Return [X, Y] of the center of cell containing provided text 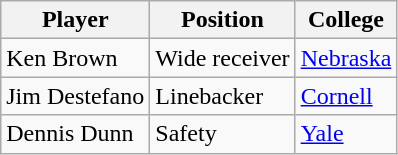
College [346, 20]
Jim Destefano [76, 96]
Player [76, 20]
Yale [346, 134]
Wide receiver [222, 58]
Cornell [346, 96]
Linebacker [222, 96]
Dennis Dunn [76, 134]
Nebraska [346, 58]
Ken Brown [76, 58]
Position [222, 20]
Safety [222, 134]
